Output the [x, y] coordinate of the center of the cell containing the given text.  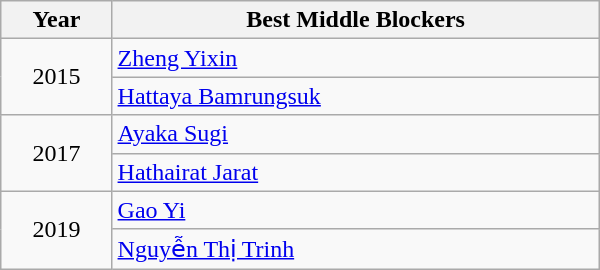
2019 [56, 230]
2015 [56, 77]
Zheng Yixin [356, 58]
Ayaka Sugi [356, 134]
Nguyễn Thị Trinh [356, 249]
Hattaya Bamrungsuk [356, 96]
Gao Yi [356, 210]
Best Middle Blockers [356, 20]
2017 [56, 153]
Year [56, 20]
Hathairat Jarat [356, 172]
